For the text-containing cell, return its midpoint in (X, Y) coordinate format. 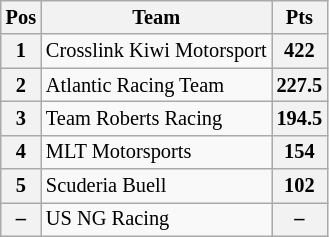
1 (21, 51)
2 (21, 85)
227.5 (300, 85)
Team (156, 17)
102 (300, 186)
Atlantic Racing Team (156, 85)
5 (21, 186)
194.5 (300, 118)
MLT Motorsports (156, 152)
Team Roberts Racing (156, 118)
Scuderia Buell (156, 186)
Pts (300, 17)
Crosslink Kiwi Motorsport (156, 51)
154 (300, 152)
Pos (21, 17)
US NG Racing (156, 219)
422 (300, 51)
4 (21, 152)
3 (21, 118)
